Return the (x, y) coordinate for the center point of the cell that contains the specified text.  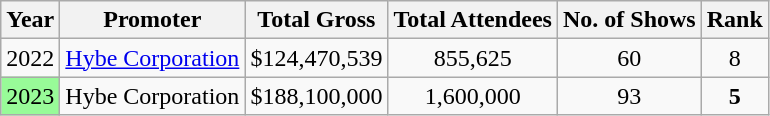
Promoter (152, 20)
60 (629, 58)
855,625 (473, 58)
Total Gross (316, 20)
5 (734, 96)
1,600,000 (473, 96)
No. of Shows (629, 20)
Rank (734, 20)
$124,470,539 (316, 58)
$188,100,000 (316, 96)
2022 (30, 58)
2023 (30, 96)
93 (629, 96)
Total Attendees (473, 20)
8 (734, 58)
Year (30, 20)
